Return [X, Y] of the center of cell containing provided text 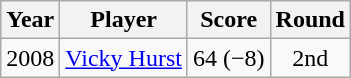
Round [310, 20]
2nd [310, 58]
Year [30, 20]
Score [228, 20]
Player [124, 20]
64 (−8) [228, 58]
2008 [30, 58]
Vicky Hurst [124, 58]
